Capture the cell that displays the provided text and extract its [x, y] central coordinate. 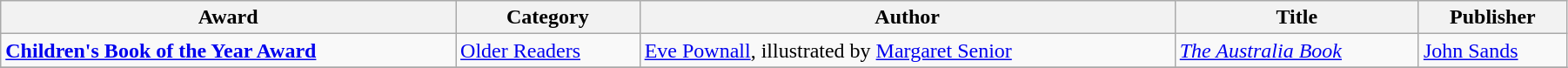
Publisher [1492, 17]
Children's Book of the Year Award [228, 51]
Category [548, 17]
John Sands [1492, 51]
The Australia Book [1297, 51]
Older Readers [548, 51]
Title [1297, 17]
Author [907, 17]
Eve Pownall, illustrated by Margaret Senior [907, 51]
Award [228, 17]
